Provide the [x, y] coordinate of the cell's center where the given text is located.  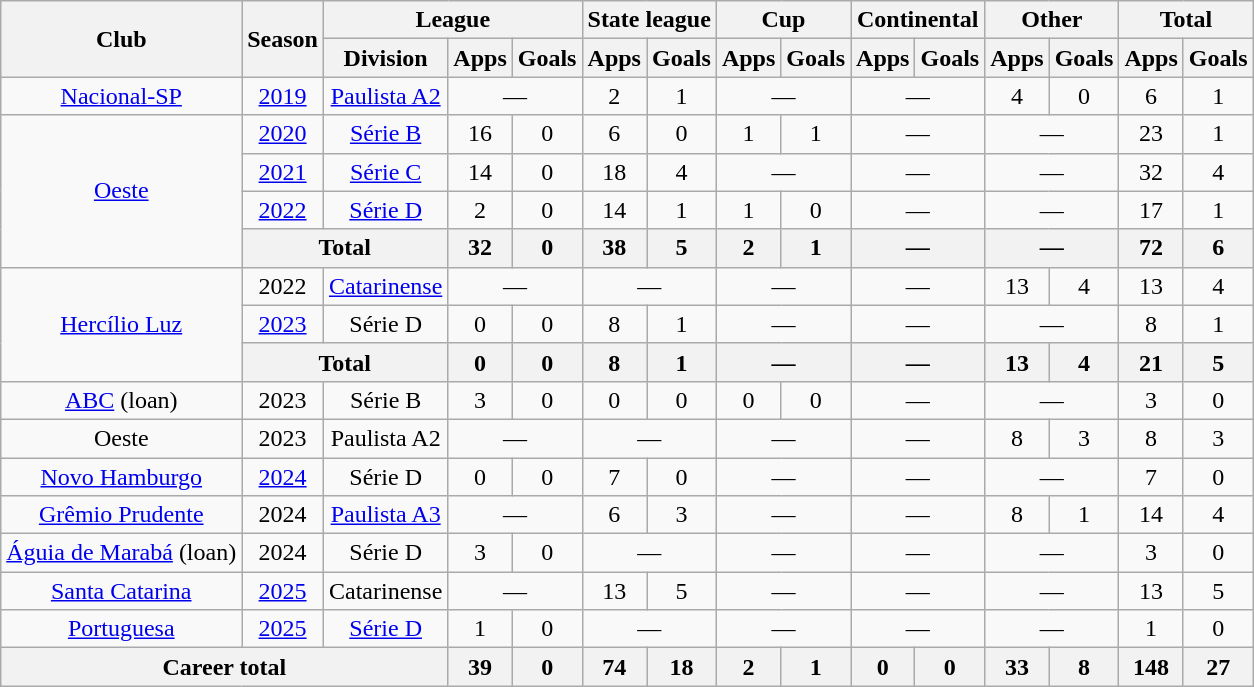
Hercílio Luz [122, 324]
2019 [283, 96]
Grêmio Prudente [122, 515]
Division [385, 58]
148 [1151, 667]
Cup [783, 20]
Continental [918, 20]
Águia de Marabá (loan) [122, 553]
38 [614, 248]
Paulista A3 [385, 515]
Nacional-SP [122, 96]
21 [1151, 362]
17 [1151, 210]
Série C [385, 172]
2020 [283, 134]
Club [122, 39]
74 [614, 667]
23 [1151, 134]
Novo Hamburgo [122, 477]
Santa Catarina [122, 591]
33 [1017, 667]
39 [480, 667]
Portuguesa [122, 629]
ABC (loan) [122, 400]
Career total [224, 667]
27 [1218, 667]
2021 [283, 172]
State league [649, 20]
Season [283, 39]
Other [1052, 20]
72 [1151, 248]
16 [480, 134]
League [452, 20]
